Determine the [x, y] coordinate at the center of the cell enclosing the given text.  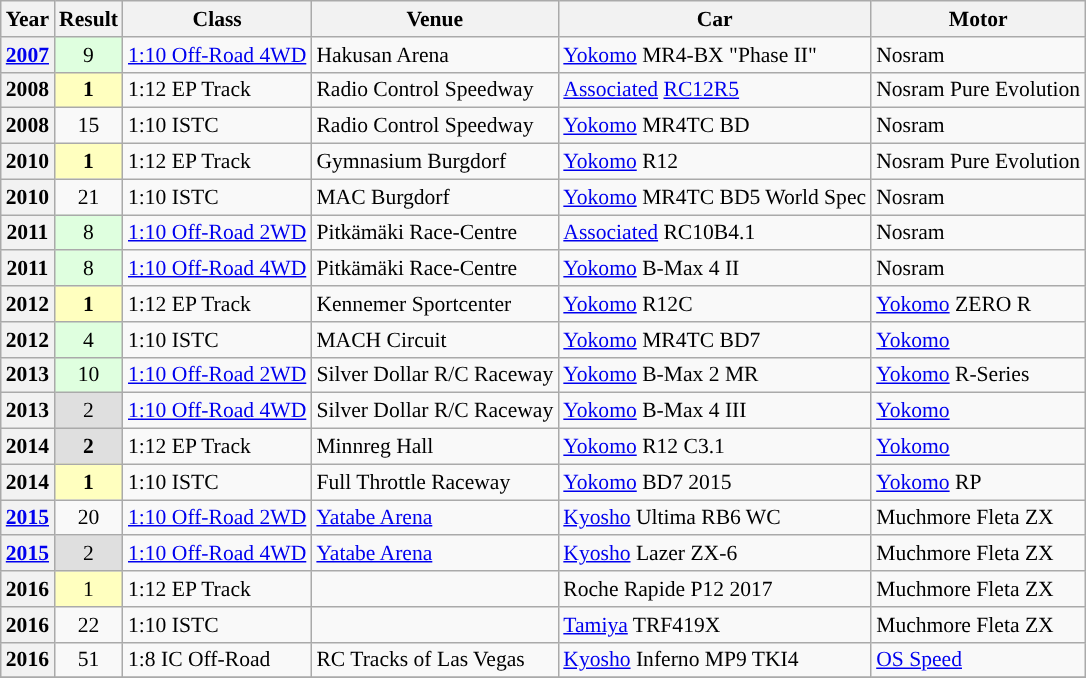
20 [88, 518]
Motor [978, 19]
Yokomo B-Max 4 III [714, 411]
Minnreg Hall [434, 447]
51 [88, 660]
Yokomo ZERO R [978, 304]
4 [88, 340]
Yokomo B-Max 4 II [714, 269]
Yokomo R12 [714, 162]
Car [714, 19]
1:8 IC Off-Road [217, 660]
Kyosho Lazer ZX-6 [714, 554]
2007 [28, 55]
MACH Circuit [434, 340]
Yokomo MR4TC BD [714, 126]
Venue [434, 19]
OS Speed [978, 660]
Kyosho Inferno MP9 TKI4 [714, 660]
Yokomo R12C [714, 304]
RC Tracks of Las Vegas [434, 660]
Yokomo MR4TC BD5 World Spec [714, 197]
Roche Rapide P12 2017 [714, 589]
Yokomo MR4-BX "Phase II" [714, 55]
Kennemer Sportcenter [434, 304]
21 [88, 197]
Full Throttle Raceway [434, 482]
Kyosho Ultima RB6 WC [714, 518]
Result [88, 19]
15 [88, 126]
MAC Burgdorf [434, 197]
Yokomo BD7 2015 [714, 482]
Yokomo MR4TC BD7 [714, 340]
Class [217, 19]
22 [88, 625]
Gymnasium Burgdorf [434, 162]
Tamiya TRF419X [714, 625]
Associated RC10B4.1 [714, 233]
10 [88, 375]
Yokomo R12 C3.1 [714, 447]
Yokomo B-Max 2 MR [714, 375]
9 [88, 55]
Hakusan Arena [434, 55]
Year [28, 19]
Yokomo RP [978, 482]
Associated RC12R5 [714, 90]
Yokomo R-Series [978, 375]
